For the text-containing cell, return its midpoint in (x, y) coordinate format. 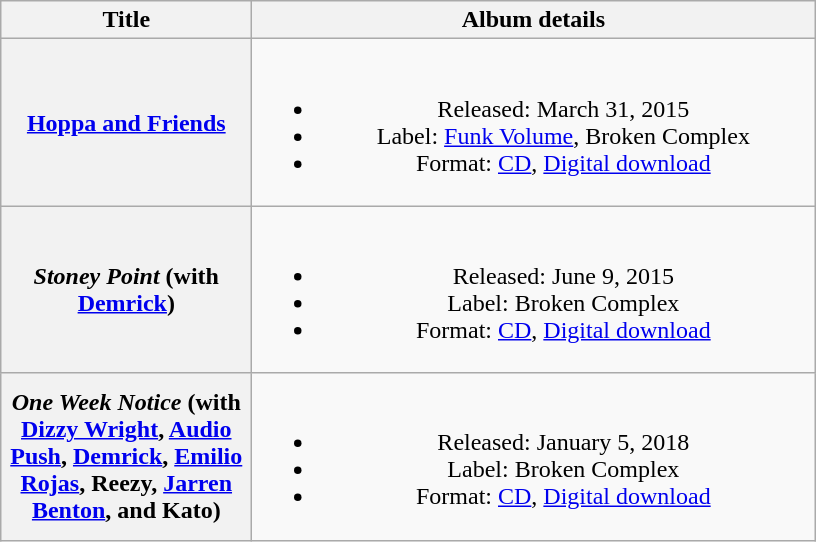
Hoppa and Friends (126, 122)
Released: March 31, 2015Label: Funk Volume, Broken ComplexFormat: CD, Digital download (534, 122)
Stoney Point (with Demrick) (126, 290)
Released: June 9, 2015Label: Broken ComplexFormat: CD, Digital download (534, 290)
One Week Notice (with Dizzy Wright, Audio Push, Demrick, Emilio Rojas, Reezy, Jarren Benton, and Kato) (126, 456)
Album details (534, 20)
Released: January 5, 2018Label: Broken ComplexFormat: CD, Digital download (534, 456)
Title (126, 20)
